From the cell containing the given text, extract its center point as (x, y) coordinate. 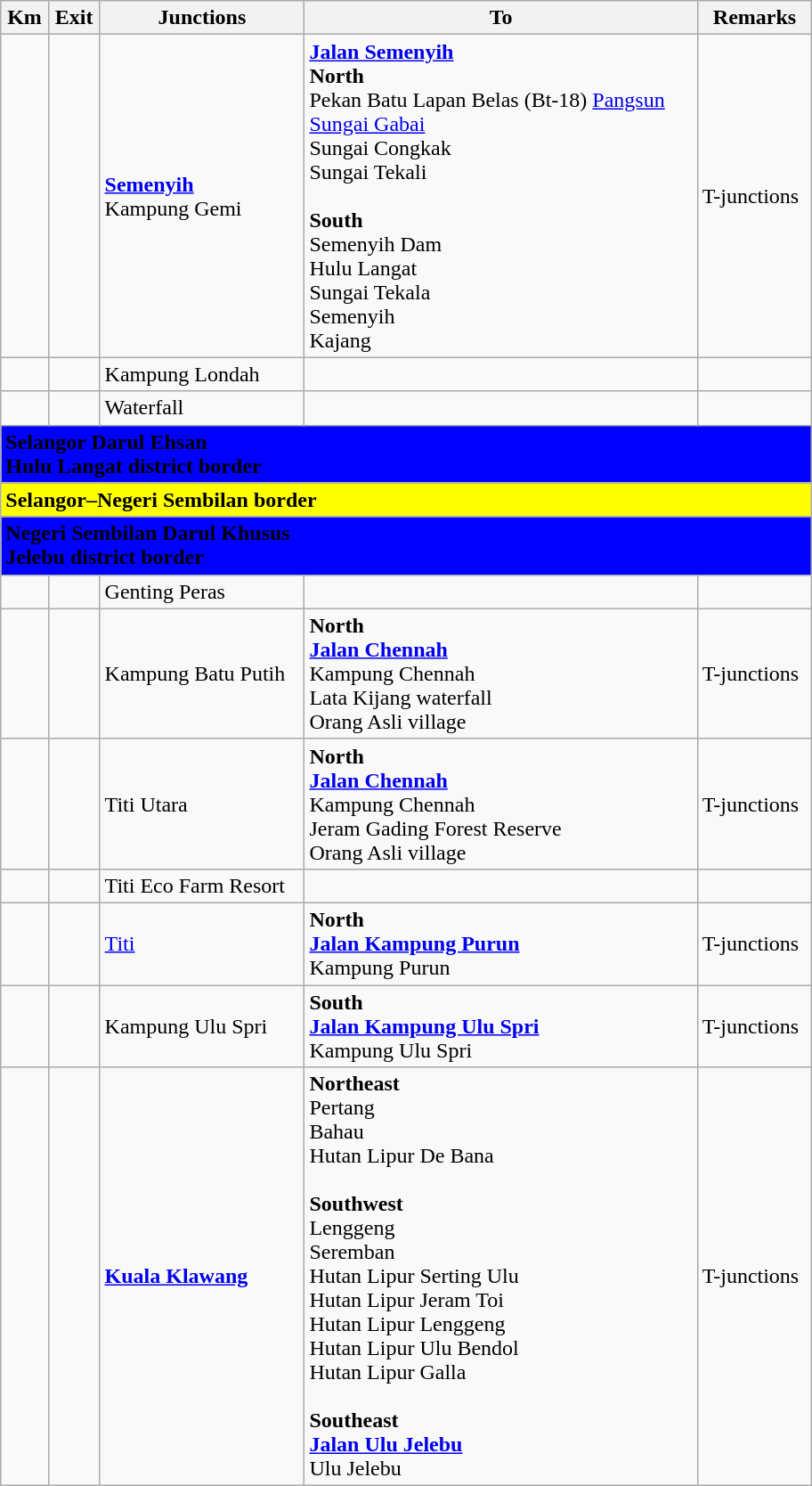
South Jalan Kampung Ulu SpriKampung Ulu Spri (500, 1026)
North Jalan Kampung PurunKampung Purun (500, 943)
To (500, 18)
Km (25, 18)
Genting Peras (202, 592)
Selangor–Negeri Sembilan border (406, 500)
Remarks (755, 18)
Titi Utara (202, 804)
Exit (74, 18)
Kampung Batu Putih (202, 674)
Kampung Londah (202, 374)
SemenyihKampung Gemi (202, 196)
Kampung Ulu Spri (202, 1026)
Junctions (202, 18)
North Jalan Chennah Kampung Chennah Lata Kijang waterfall Orang Asli village (500, 674)
Titi (202, 943)
Waterfall (202, 408)
North Jalan Chennah Kampung Chennah Jeram Gading Forest Reserve Orang Asli village (500, 804)
Selangor Darul EhsanHulu Langat district border (406, 454)
Negeri Sembilan Darul KhususJelebu district border (406, 545)
Titi Eco Farm Resort (202, 886)
Kuala Klawang (202, 1277)
